Return the [X, Y] coordinate for the center point of the cell that contains the specified text.  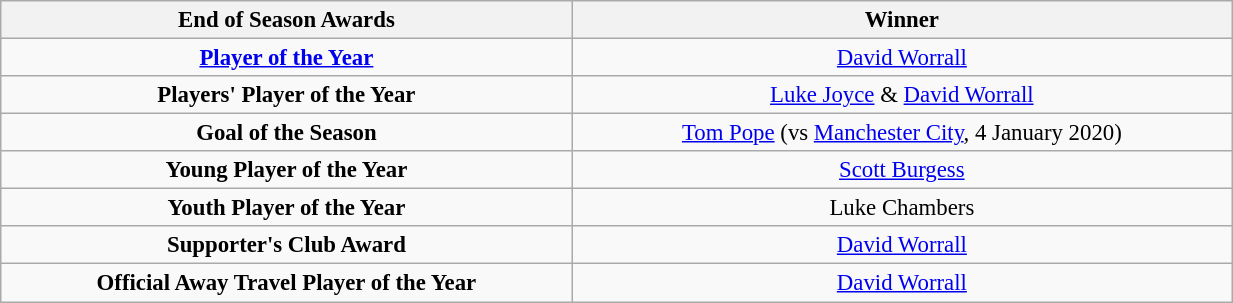
Luke Joyce & David Worrall [902, 95]
Winner [902, 20]
Supporter's Club Award [286, 245]
Players' Player of the Year [286, 95]
Tom Pope (vs Manchester City, 4 January 2020) [902, 133]
Official Away Travel Player of the Year [286, 283]
Young Player of the Year [286, 170]
End of Season Awards [286, 20]
Goal of the Season [286, 133]
Luke Chambers [902, 208]
Player of the Year [286, 58]
Scott Burgess [902, 170]
Youth Player of the Year [286, 208]
